Identify which cell holds the provided text, then report its [X, Y] central coordinate. 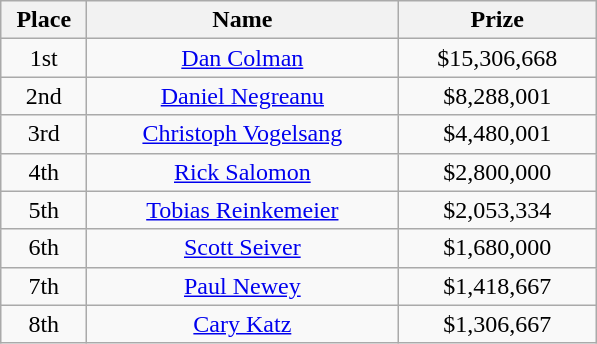
Christoph Vogelsang [242, 134]
Prize [498, 20]
$4,480,001 [498, 134]
Daniel Negreanu [242, 96]
5th [44, 210]
$15,306,668 [498, 58]
Scott Seiver [242, 248]
$1,306,667 [498, 324]
2nd [44, 96]
6th [44, 248]
7th [44, 286]
Place [44, 20]
Tobias Reinkemeier [242, 210]
8th [44, 324]
Dan Colman [242, 58]
Paul Newey [242, 286]
Name [242, 20]
4th [44, 172]
1st [44, 58]
$2,800,000 [498, 172]
$1,680,000 [498, 248]
$8,288,001 [498, 96]
Rick Salomon [242, 172]
$1,418,667 [498, 286]
Cary Katz [242, 324]
3rd [44, 134]
$2,053,334 [498, 210]
